From the cell containing the given text, extract its center point as (x, y) coordinate. 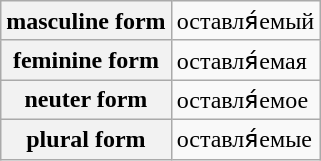
plural form (86, 139)
оставля́емые (246, 139)
feminine form (86, 60)
оставля́емый (246, 21)
оставля́емое (246, 100)
neuter form (86, 100)
оставля́емая (246, 60)
masculine form (86, 21)
